Output the [x, y] coordinate of the center of the cell containing the given text.  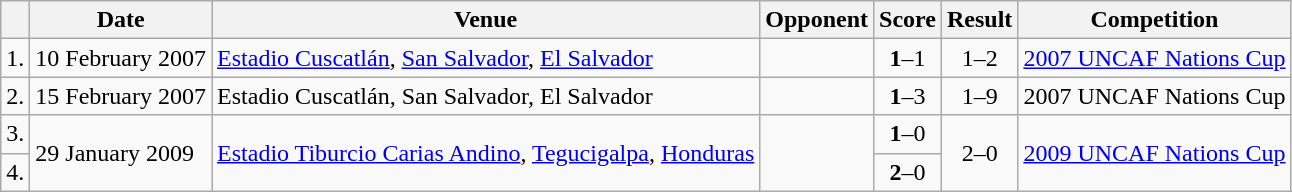
Result [979, 20]
4. [16, 172]
29 January 2009 [121, 153]
1. [16, 58]
1–1 [908, 58]
Opponent [817, 20]
1–0 [908, 134]
2. [16, 96]
Date [121, 20]
1–3 [908, 96]
1–9 [979, 96]
10 February 2007 [121, 58]
Estadio Tiburcio Carias Andino, Tegucigalpa, Honduras [486, 153]
2009 UNCAF Nations Cup [1154, 153]
Score [908, 20]
Venue [486, 20]
3. [16, 134]
Competition [1154, 20]
1–2 [979, 58]
15 February 2007 [121, 96]
